Find where the given text appears and provide that cell's center as (X, Y) coordinate. 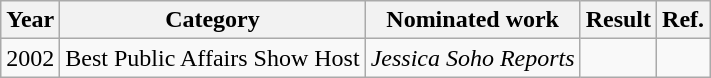
2002 (30, 58)
Year (30, 20)
Category (212, 20)
Nominated work (472, 20)
Jessica Soho Reports (472, 58)
Ref. (684, 20)
Result (618, 20)
Best Public Affairs Show Host (212, 58)
